Find where the given text appears and provide that cell's center as [X, Y] coordinate. 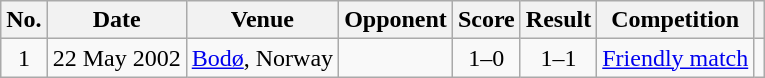
1–0 [486, 58]
Competition [676, 20]
Friendly match [676, 58]
Opponent [396, 20]
Result [558, 20]
22 May 2002 [116, 58]
1–1 [558, 58]
Date [116, 20]
No. [24, 20]
Venue [262, 20]
Score [486, 20]
1 [24, 58]
Bodø, Norway [262, 58]
